Find where the given text appears and provide that cell's center as [X, Y] coordinate. 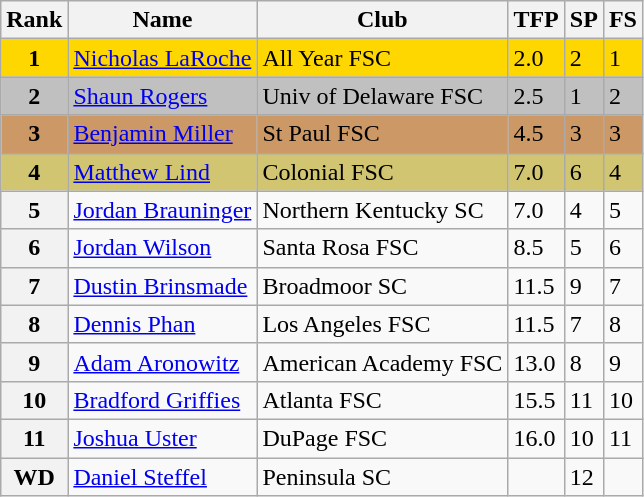
All Year FSC [382, 58]
Name [162, 20]
Benjamin Miller [162, 134]
WD [34, 477]
Bradford Griffies [162, 400]
Univ of Delaware FSC [382, 96]
Matthew Lind [162, 172]
Daniel Steffel [162, 477]
Broadmoor SC [382, 286]
Colonial FSC [382, 172]
FS [622, 20]
Shaun Rogers [162, 96]
Jordan Wilson [162, 248]
16.0 [536, 438]
Adam Aronowitz [162, 362]
TFP [536, 20]
Dustin Brinsmade [162, 286]
American Academy FSC [382, 362]
Jordan Brauninger [162, 210]
15.5 [536, 400]
Los Angeles FSC [382, 324]
Peninsula SC [382, 477]
Santa Rosa FSC [382, 248]
SP [584, 20]
4.5 [536, 134]
12 [584, 477]
Joshua Uster [162, 438]
DuPage FSC [382, 438]
13.0 [536, 362]
2.0 [536, 58]
Club [382, 20]
St Paul FSC [382, 134]
2.5 [536, 96]
Northern Kentucky SC [382, 210]
Nicholas LaRoche [162, 58]
Rank [34, 20]
8.5 [536, 248]
Dennis Phan [162, 324]
Atlanta FSC [382, 400]
